Search for the cell housing the specified text and yield its (x, y) center coordinate. 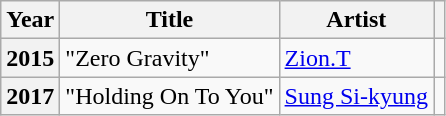
2017 (30, 96)
Year (30, 20)
Title (170, 20)
Zion.T (356, 58)
2015 (30, 58)
Artist (356, 20)
"Zero Gravity" (170, 58)
Sung Si-kyung (356, 96)
"Holding On To You" (170, 96)
